Locate the cell with the specified text and output its (X, Y) center coordinate. 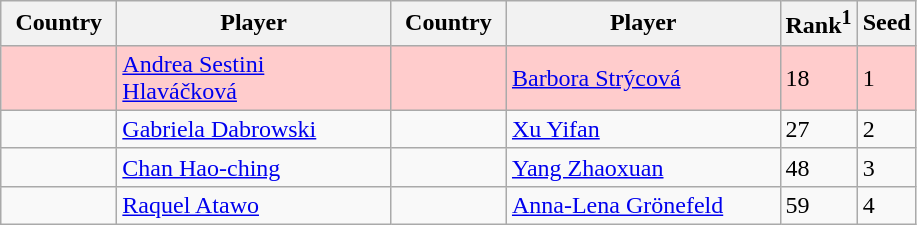
4 (886, 205)
Barbora Strýcová (643, 78)
Gabriela Dabrowski (254, 129)
59 (818, 205)
18 (818, 78)
Chan Hao-ching (254, 167)
1 (886, 78)
Yang Zhaoxuan (643, 167)
Rank1 (818, 24)
Raquel Atawo (254, 205)
3 (886, 167)
27 (818, 129)
48 (818, 167)
Xu Yifan (643, 129)
Seed (886, 24)
Anna-Lena Grönefeld (643, 205)
2 (886, 129)
Andrea Sestini Hlaváčková (254, 78)
